From the cell containing the given text, extract its center point as (x, y) coordinate. 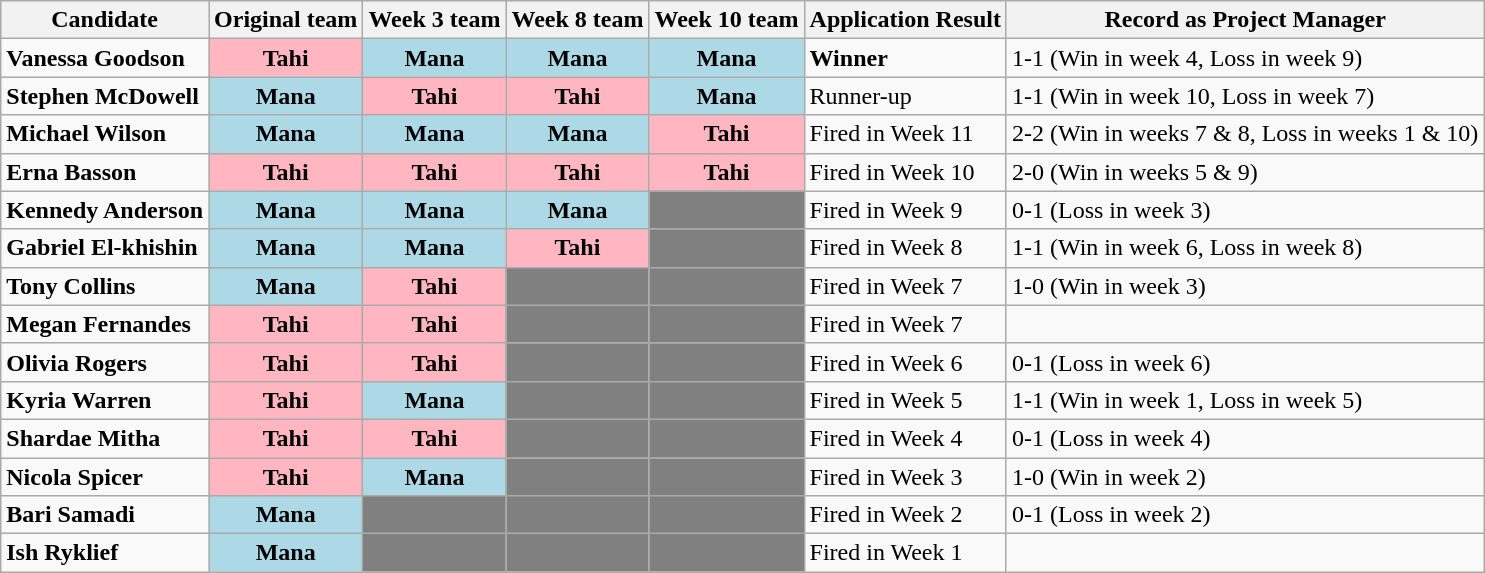
Gabriel El-khishin (105, 248)
2-2 (Win in weeks 7 & 8, Loss in weeks 1 & 10) (1244, 134)
Week 3 team (434, 20)
Kennedy Anderson (105, 210)
0-1 (Loss in week 6) (1244, 362)
Winner (905, 58)
Fired in Week 8 (905, 248)
Bari Samadi (105, 515)
0-1 (Loss in week 4) (1244, 438)
0-1 (Loss in week 3) (1244, 210)
Shardae Mitha (105, 438)
Erna Basson (105, 172)
Michael Wilson (105, 134)
1-1 (Win in week 6, Loss in week 8) (1244, 248)
Tony Collins (105, 286)
1-0 (Win in week 3) (1244, 286)
Week 8 team (578, 20)
2-0 (Win in weeks 5 & 9) (1244, 172)
1-1 (Win in week 1, Loss in week 5) (1244, 400)
Ish Ryklief (105, 553)
Runner-up (905, 96)
1-1 (Win in week 10, Loss in week 7) (1244, 96)
Kyria Warren (105, 400)
Application Result (905, 20)
Fired in Week 6 (905, 362)
Fired in Week 5 (905, 400)
Record as Project Manager (1244, 20)
Fired in Week 3 (905, 477)
1-0 (Win in week 2) (1244, 477)
Candidate (105, 20)
Nicola Spicer (105, 477)
0-1 (Loss in week 2) (1244, 515)
Vanessa Goodson (105, 58)
Original team (286, 20)
Fired in Week 2 (905, 515)
Olivia Rogers (105, 362)
Fired in Week 1 (905, 553)
Fired in Week 4 (905, 438)
Fired in Week 9 (905, 210)
Megan Fernandes (105, 324)
Stephen McDowell (105, 96)
Fired in Week 11 (905, 134)
Fired in Week 10 (905, 172)
Week 10 team (726, 20)
1-1 (Win in week 4, Loss in week 9) (1244, 58)
